Scan for the cell matching the given text and deliver its [X, Y] coordinate at center. 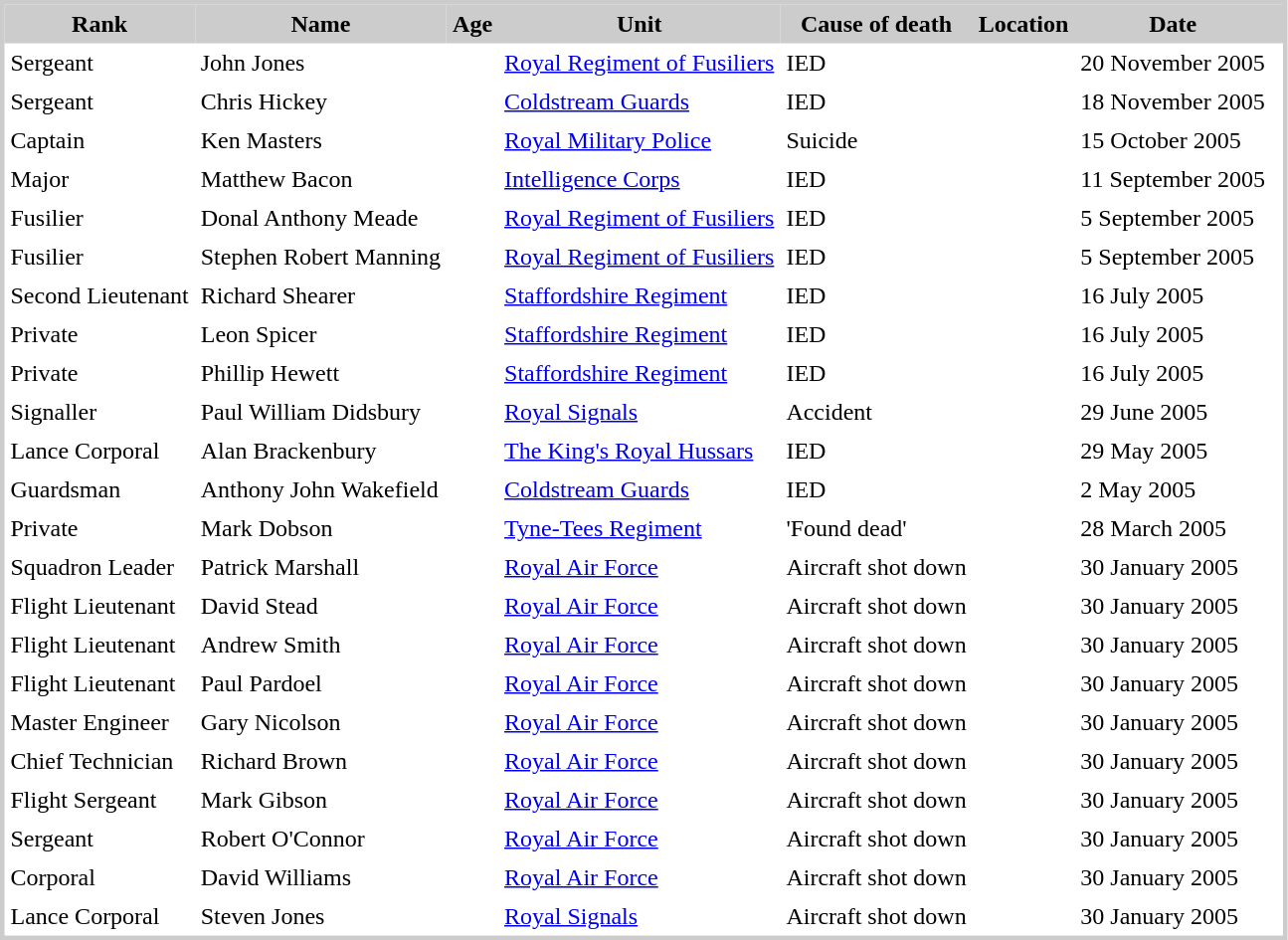
Mark Gibson [320, 800]
11 September 2005 [1173, 179]
Andrew Smith [320, 645]
Rank [99, 24]
Chris Hickey [320, 101]
John Jones [320, 64]
Mark Dobson [320, 529]
Guardsman [99, 489]
15 October 2005 [1173, 141]
Matthew Bacon [320, 179]
Intelligence Corps [639, 179]
David Stead [320, 607]
Flight Sergeant [99, 800]
Donal Anthony Meade [320, 219]
Royal Military Police [639, 141]
Paul William Didsbury [320, 412]
29 June 2005 [1173, 412]
Chief Technician [99, 762]
Suicide [875, 141]
Age [472, 24]
Date [1173, 24]
Unit [639, 24]
2 May 2005 [1173, 489]
Steven Jones [320, 917]
Richard Shearer [320, 296]
Location [1024, 24]
Anthony John Wakefield [320, 489]
Ken Masters [320, 141]
Leon Spicer [320, 334]
Cause of death [875, 24]
Robert O'Connor [320, 840]
Phillip Hewett [320, 374]
'Found dead' [875, 529]
Tyne-Tees Regiment [639, 529]
29 May 2005 [1173, 452]
28 March 2005 [1173, 529]
Second Lieutenant [99, 296]
Patrick Marshall [320, 567]
18 November 2005 [1173, 101]
Master Engineer [99, 722]
Stephen Robert Manning [320, 257]
Gary Nicolson [320, 722]
Corporal [99, 877]
Paul Pardoel [320, 684]
Name [320, 24]
20 November 2005 [1173, 64]
Alan Brackenbury [320, 452]
Major [99, 179]
Captain [99, 141]
Accident [875, 412]
The King's Royal Hussars [639, 452]
Squadron Leader [99, 567]
Richard Brown [320, 762]
David Williams [320, 877]
Signaller [99, 412]
